For the text-containing cell, return its midpoint in (X, Y) coordinate format. 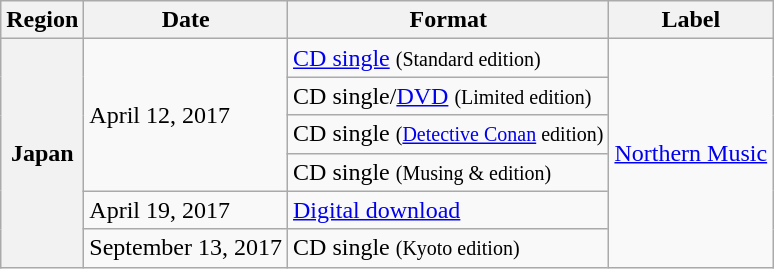
CD single (Detective Conan edition) (448, 134)
Label (691, 20)
CD single (Standard edition) (448, 58)
CD single/DVD (Limited edition) (448, 96)
Digital download (448, 210)
CD single (Kyoto edition) (448, 248)
April 19, 2017 (186, 210)
Northern Music (691, 153)
April 12, 2017 (186, 115)
September 13, 2017 (186, 248)
CD single (Musing & edition) (448, 172)
Date (186, 20)
Region (42, 20)
Format (448, 20)
Japan (42, 153)
